Return the (X, Y) coordinate for the center point of the cell that contains the specified text.  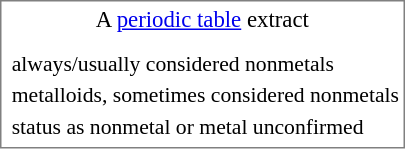
A periodic table extract (202, 19)
status as nonmetal or metal unconfirmed (202, 126)
always/usually considered nonmetals (202, 64)
metalloids, sometimes considered nonmetals (202, 95)
